Determine the [x, y] coordinate at the center of the cell enclosing the given text.  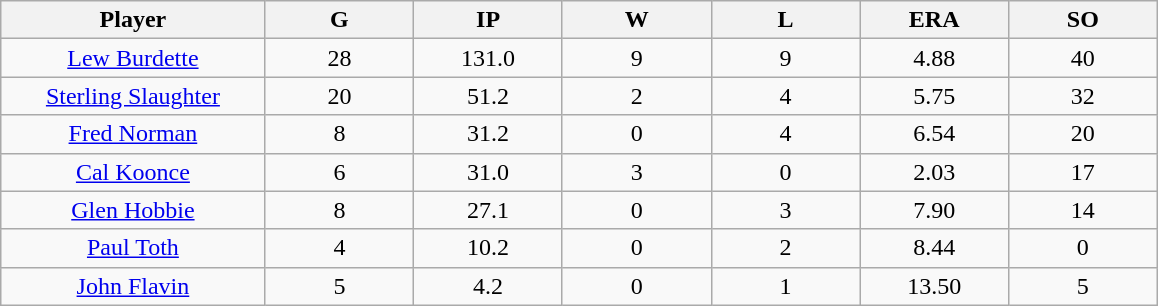
51.2 [488, 96]
ERA [934, 20]
17 [1084, 172]
131.0 [488, 58]
John Flavin [133, 286]
Player [133, 20]
8.44 [934, 248]
Paul Toth [133, 248]
Cal Koonce [133, 172]
Glen Hobbie [133, 210]
2.03 [934, 172]
Lew Burdette [133, 58]
14 [1084, 210]
SO [1084, 20]
1 [786, 286]
5.75 [934, 96]
27.1 [488, 210]
31.2 [488, 134]
G [340, 20]
W [636, 20]
31.0 [488, 172]
4.88 [934, 58]
4.2 [488, 286]
10.2 [488, 248]
IP [488, 20]
6 [340, 172]
28 [340, 58]
40 [1084, 58]
Sterling Slaughter [133, 96]
6.54 [934, 134]
13.50 [934, 286]
7.90 [934, 210]
L [786, 20]
32 [1084, 96]
Fred Norman [133, 134]
